Output the [x, y] coordinate of the center of the cell containing the given text.  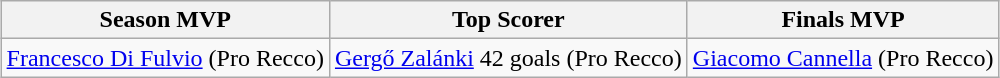
Top Scorer [508, 20]
Gergő Zalánki 42 goals (Pro Recco) [508, 58]
Giacomo Cannella (Pro Recco) [843, 58]
Francesco Di Fulvio (Pro Recco) [165, 58]
Finals MVP [843, 20]
Season MVP [165, 20]
